Scan for the cell matching the given text and deliver its [x, y] coordinate at center. 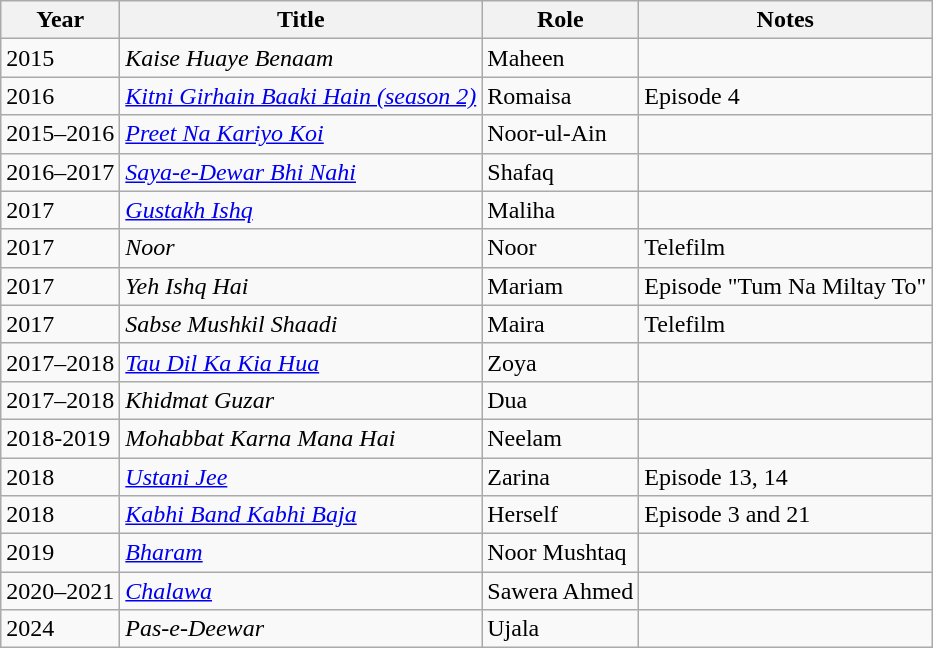
Dua [560, 400]
2020–2021 [60, 591]
Neelam [560, 438]
2016 [60, 96]
Ustani Jee [301, 477]
2018-2019 [60, 438]
2024 [60, 629]
2015 [60, 58]
Bharam [301, 553]
Noor-ul-Ain [560, 134]
Episode 3 and 21 [786, 515]
Ujala [560, 629]
Episode "Tum Na Miltay To" [786, 286]
Yeh Ishq Hai [301, 286]
Gustakh Ishq [301, 210]
Kitni Girhain Baaki Hain (season 2) [301, 96]
Title [301, 20]
Romaisa [560, 96]
Maliha [560, 210]
2016–2017 [60, 172]
Episode 13, 14 [786, 477]
Herself [560, 515]
Role [560, 20]
2019 [60, 553]
Maira [560, 324]
Preet Na Kariyo Koi [301, 134]
Episode 4 [786, 96]
Notes [786, 20]
Pas-e-Deewar [301, 629]
Zarina [560, 477]
Mariam [560, 286]
Kaise Huaye Benaam [301, 58]
Sabse Mushkil Shaadi [301, 324]
Kabhi Band Kabhi Baja [301, 515]
Sawera Ahmed [560, 591]
Noor Mushtaq [560, 553]
Tau Dil Ka Kia Hua [301, 362]
Maheen [560, 58]
Zoya [560, 362]
Mohabbat Karna Mana Hai [301, 438]
2015–2016 [60, 134]
Year [60, 20]
Shafaq [560, 172]
Saya-e-Dewar Bhi Nahi [301, 172]
Khidmat Guzar [301, 400]
Chalawa [301, 591]
